From the cell containing the given text, extract its center point as (X, Y) coordinate. 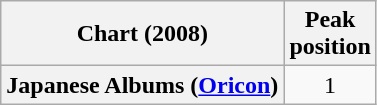
Chart (2008) (142, 34)
Peakposition (330, 34)
Japanese Albums (Oricon) (142, 85)
1 (330, 85)
